Provide the [x, y] coordinate of the cell's center where the given text is located.  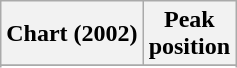
Peakposition [189, 34]
Chart (2002) [72, 34]
